Pinpoint the cell where the given text exists, returning its [x, y] midpoint coordinate. 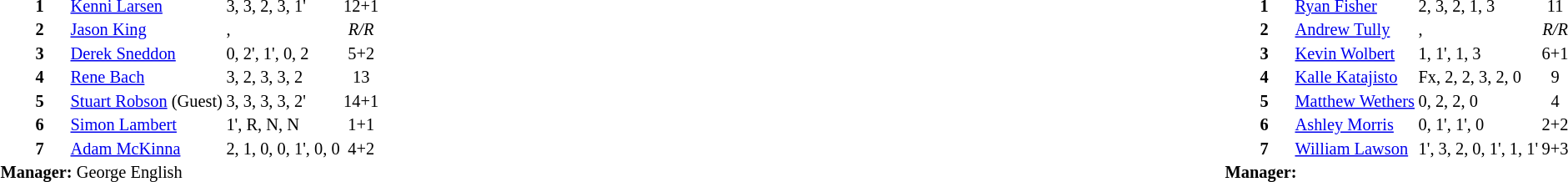
Ashley Morris [1355, 125]
Simon Lambert [147, 125]
1, 1', 1, 3 [1479, 53]
R/R [362, 30]
4+2 [362, 149]
13 [362, 78]
3, 2, 3, 3, 2 [283, 78]
Jason King [147, 30]
Rene Bach [147, 78]
0, 2, 2, 0 [1479, 102]
Andrew Tully [1355, 30]
14+1 [362, 102]
Stuart Robson (Guest) [147, 102]
Fx, 2, 2, 3, 2, 0 [1479, 78]
0, 2', 1', 0, 2 [283, 53]
5+2 [362, 53]
0, 1', 1', 0 [1479, 125]
Derek Sneddon [147, 53]
Matthew Wethers [1355, 102]
1+1 [362, 125]
3, 3, 3, 3, 2' [283, 102]
Adam McKinna [147, 149]
William Lawson [1355, 149]
1', R, N, N [283, 125]
Kalle Katajisto [1355, 78]
2, 1, 0, 0, 1', 0, 0 [283, 149]
1', 3, 2, 0, 1', 1, 1' [1479, 149]
Kevin Wolbert [1355, 53]
